Scan for the cell matching the given text and deliver its [X, Y] coordinate at center. 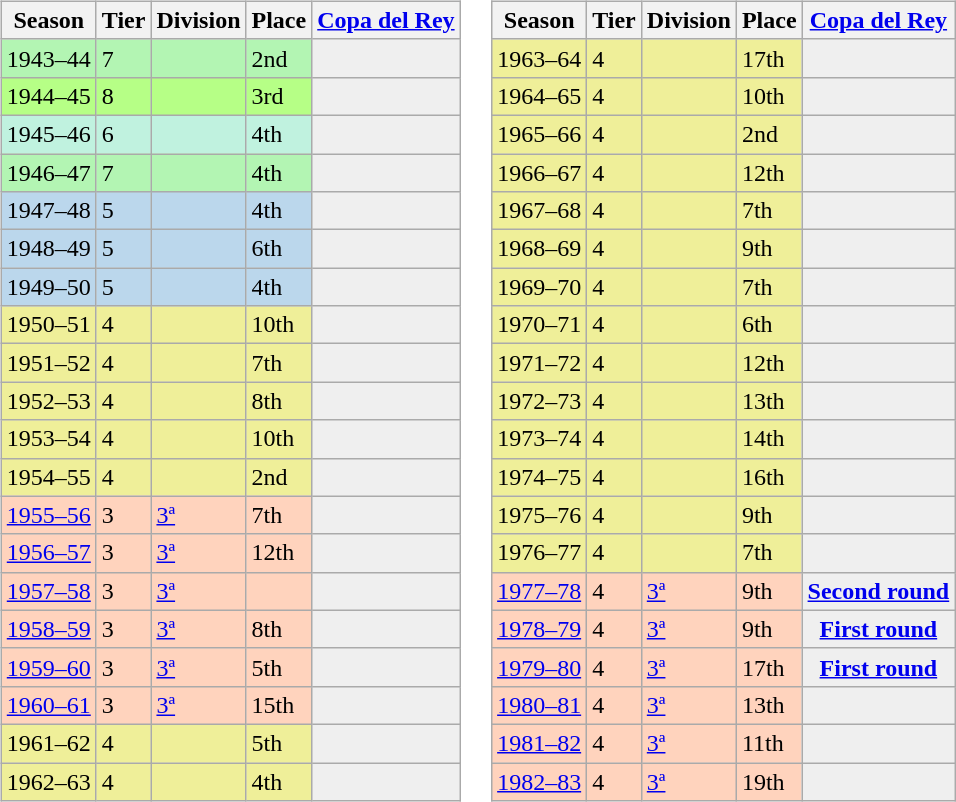
1944–45 [48, 96]
1955–56 [48, 515]
1947–48 [48, 211]
3rd [279, 96]
1978–79 [540, 629]
1977–78 [540, 591]
1971–72 [540, 363]
6 [124, 134]
1959–60 [48, 667]
1948–49 [48, 249]
1950–51 [48, 325]
1965–66 [540, 134]
1981–82 [540, 743]
1969–70 [540, 287]
1972–73 [540, 401]
1980–81 [540, 705]
1957–58 [48, 591]
1956–57 [48, 553]
19th [769, 781]
1961–62 [48, 743]
Second round [878, 591]
1946–47 [48, 173]
11th [769, 743]
1982–83 [540, 781]
1968–69 [540, 249]
1973–74 [540, 439]
16th [769, 477]
1963–64 [540, 58]
1958–59 [48, 629]
1967–68 [540, 211]
1954–55 [48, 477]
1949–50 [48, 287]
1964–65 [540, 96]
14th [769, 439]
1951–52 [48, 363]
1953–54 [48, 439]
8 [124, 96]
1960–61 [48, 705]
1975–76 [540, 515]
1976–77 [540, 553]
1945–46 [48, 134]
1966–67 [540, 173]
1970–71 [540, 325]
15th [279, 705]
1974–75 [540, 477]
1952–53 [48, 401]
1979–80 [540, 667]
1943–44 [48, 58]
1962–63 [48, 781]
